Pinpoint the cell where the given text exists, returning its (X, Y) midpoint coordinate. 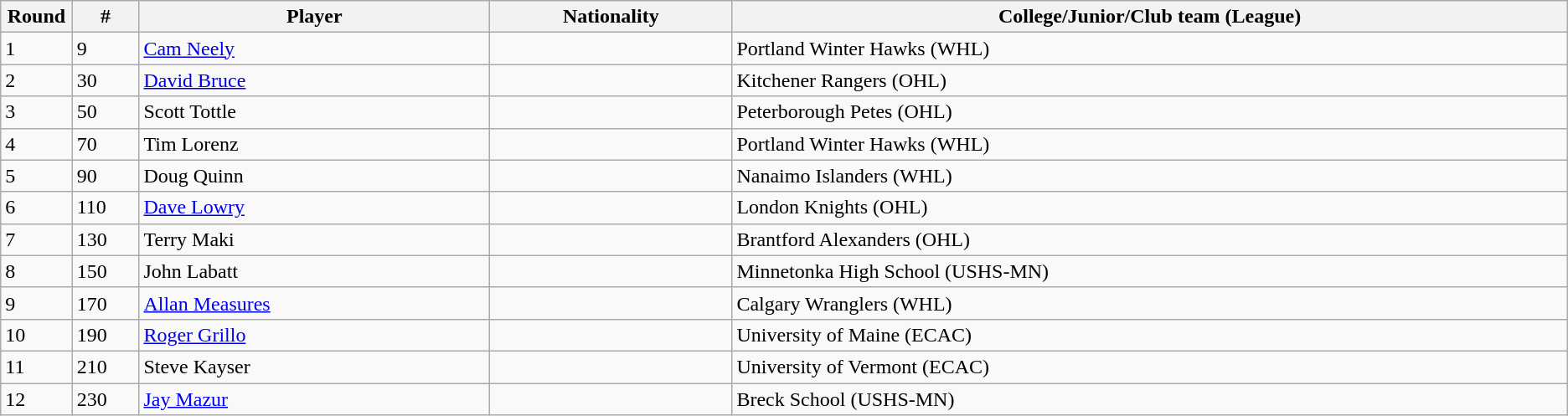
130 (106, 239)
Kitchener Rangers (OHL) (1149, 80)
Nanaimo Islanders (WHL) (1149, 176)
University of Vermont (ECAC) (1149, 367)
Minnetonka High School (USHS-MN) (1149, 271)
London Knights (OHL) (1149, 208)
David Bruce (315, 80)
Dave Lowry (315, 208)
11 (37, 367)
Terry Maki (315, 239)
7 (37, 239)
Steve Kayser (315, 367)
Scott Tottle (315, 112)
3 (37, 112)
90 (106, 176)
College/Junior/Club team (League) (1149, 17)
Breck School (USHS-MN) (1149, 399)
5 (37, 176)
110 (106, 208)
Jay Mazur (315, 399)
Round (37, 17)
Player (315, 17)
Brantford Alexanders (OHL) (1149, 239)
210 (106, 367)
190 (106, 335)
Peterborough Petes (OHL) (1149, 112)
70 (106, 144)
Doug Quinn (315, 176)
230 (106, 399)
Roger Grillo (315, 335)
Tim Lorenz (315, 144)
# (106, 17)
50 (106, 112)
2 (37, 80)
12 (37, 399)
Cam Neely (315, 49)
4 (37, 144)
170 (106, 303)
Allan Measures (315, 303)
6 (37, 208)
Calgary Wranglers (WHL) (1149, 303)
1 (37, 49)
8 (37, 271)
John Labatt (315, 271)
30 (106, 80)
University of Maine (ECAC) (1149, 335)
10 (37, 335)
150 (106, 271)
Nationality (611, 17)
